Pinpoint the cell where the given text exists, returning its (x, y) midpoint coordinate. 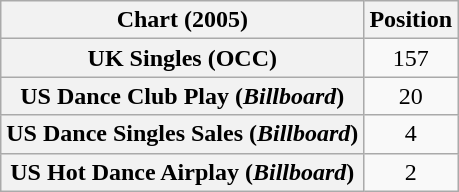
US Dance Singles Sales (Billboard) (182, 134)
US Dance Club Play (Billboard) (182, 96)
US Hot Dance Airplay (Billboard) (182, 172)
2 (411, 172)
20 (411, 96)
UK Singles (OCC) (182, 58)
Position (411, 20)
Chart (2005) (182, 20)
157 (411, 58)
4 (411, 134)
